Return the (x, y) coordinate for the center point of the cell that contains the specified text.  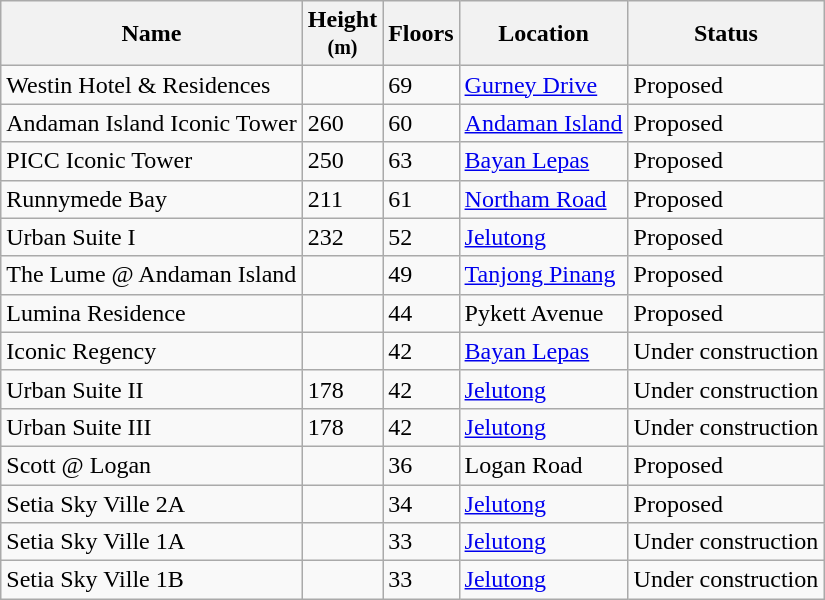
Runnymede Bay (152, 199)
Name (152, 34)
Westin Hotel & Residences (152, 85)
Andaman Island Iconic Tower (152, 123)
Setia Sky Ville 1A (152, 542)
Andaman Island (544, 123)
250 (342, 161)
44 (421, 313)
Urban Suite III (152, 427)
Urban Suite I (152, 237)
Setia Sky Ville 2A (152, 503)
69 (421, 85)
49 (421, 275)
63 (421, 161)
36 (421, 465)
Lumina Residence (152, 313)
Scott @ Logan (152, 465)
Urban Suite II (152, 389)
Iconic Regency (152, 351)
Gurney Drive (544, 85)
232 (342, 237)
Location (544, 34)
PICC Iconic Tower (152, 161)
260 (342, 123)
Northam Road (544, 199)
60 (421, 123)
Status (726, 34)
Height(m) (342, 34)
211 (342, 199)
61 (421, 199)
Floors (421, 34)
The Lume @ Andaman Island (152, 275)
Logan Road (544, 465)
Setia Sky Ville 1B (152, 580)
52 (421, 237)
Pykett Avenue (544, 313)
Tanjong Pinang (544, 275)
34 (421, 503)
